Extract the (x, y) coordinate from the center of the cell holding the provided text.  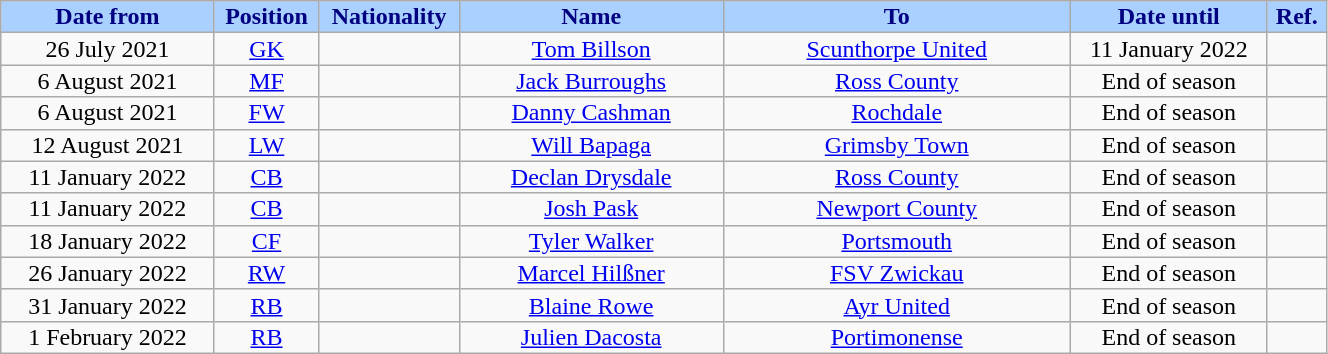
FSV Zwickau (896, 273)
CF (266, 241)
1 February 2022 (108, 337)
Grimsby Town (896, 145)
Will Bapaga (591, 145)
31 January 2022 (108, 305)
Date from (108, 17)
Rochdale (896, 113)
Josh Pask (591, 209)
Julien Dacosta (591, 337)
Declan Drysdale (591, 177)
GK (266, 49)
Name (591, 17)
Scunthorpe United (896, 49)
LW (266, 145)
26 January 2022 (108, 273)
Portsmouth (896, 241)
12 August 2021 (108, 145)
Marcel Hilßner (591, 273)
To (896, 17)
Portimonense (896, 337)
Jack Burroughs (591, 81)
Tyler Walker (591, 241)
Tom Billson (591, 49)
Position (266, 17)
26 July 2021 (108, 49)
Ref. (1296, 17)
RW (266, 273)
Danny Cashman (591, 113)
Ayr United (896, 305)
Blaine Rowe (591, 305)
Nationality (389, 17)
18 January 2022 (108, 241)
MF (266, 81)
Date until (1168, 17)
Newport County (896, 209)
FW (266, 113)
